Find where the given text appears and provide that cell's center as (x, y) coordinate. 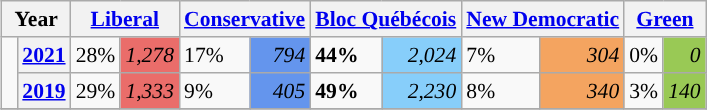
Conservative (244, 19)
44% (346, 55)
7% (500, 55)
0 (684, 55)
3% (644, 91)
28% (96, 55)
2,230 (422, 91)
2,024 (422, 55)
49% (346, 91)
Year (36, 19)
8% (500, 91)
405 (280, 91)
2019 (44, 91)
Green (664, 19)
140 (684, 91)
17% (214, 55)
29% (96, 91)
Bloc Québécois (386, 19)
New Democratic (542, 19)
1,278 (150, 55)
340 (582, 91)
0% (644, 55)
304 (582, 55)
Liberal (125, 19)
2021 (44, 55)
1,333 (150, 91)
9% (214, 91)
794 (280, 55)
